Return (x, y) of the center of cell containing provided text 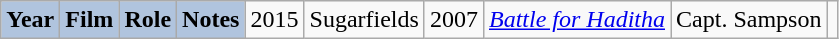
Notes (211, 20)
Year (30, 20)
Role (148, 20)
2015 (274, 20)
Film (90, 20)
Battle for Haditha (576, 20)
Capt. Sampson (749, 20)
2007 (454, 20)
Sugarfields (364, 20)
